Extract the (x, y) coordinate from the center of the cell holding the provided text.  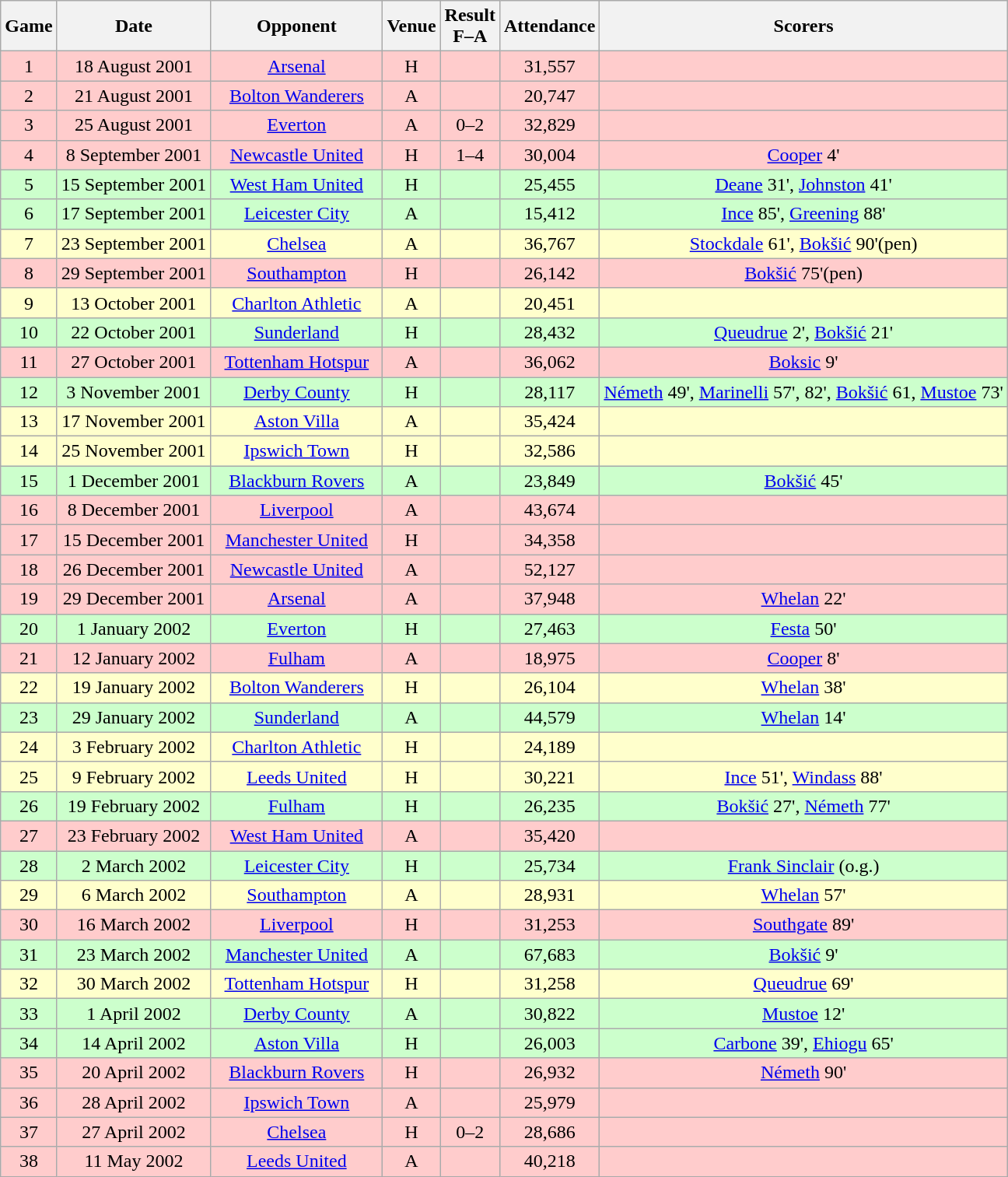
28 April 2002 (134, 1102)
13 October 2001 (134, 303)
25,455 (549, 184)
52,127 (549, 569)
17 November 2001 (134, 422)
17 (29, 540)
22 October 2001 (134, 332)
Bokšić 45' (803, 481)
37 (29, 1132)
30 March 2002 (134, 984)
22 (29, 688)
30,822 (549, 1014)
3 February 2002 (134, 747)
17 September 2001 (134, 214)
8 (29, 273)
25,734 (549, 866)
10 (29, 332)
28,432 (549, 332)
29 January 2002 (134, 717)
24 (29, 747)
Boksic 9' (803, 362)
33 (29, 1014)
29 December 2001 (134, 599)
27 October 2001 (134, 362)
8 September 2001 (134, 155)
1 April 2002 (134, 1014)
19 February 2002 (134, 806)
35,424 (549, 422)
Whelan 38' (803, 688)
3 November 2001 (134, 391)
Whelan 57' (803, 895)
26,104 (549, 688)
Bokšić 27', Németh 77' (803, 806)
1 January 2002 (134, 629)
Opponent (297, 26)
23 February 2002 (134, 835)
30,004 (549, 155)
37,948 (549, 599)
44,579 (549, 717)
28,686 (549, 1132)
30 (29, 925)
34,358 (549, 540)
Deane 31', Johnston 41' (803, 184)
31 (29, 955)
Stockdale 61', Bokšić 90'(pen) (803, 243)
11 May 2002 (134, 1161)
Festa 50' (803, 629)
25 (29, 776)
13 (29, 422)
28 (29, 866)
20,451 (549, 303)
6 March 2002 (134, 895)
20 (29, 629)
25 November 2001 (134, 451)
4 (29, 155)
Németh 90' (803, 1073)
20 April 2002 (134, 1073)
Cooper 8' (803, 658)
2 March 2002 (134, 866)
27,463 (549, 629)
43,674 (549, 510)
26 (29, 806)
18,975 (549, 658)
7 (29, 243)
9 (29, 303)
26,142 (549, 273)
3 (29, 125)
15 (29, 481)
1 December 2001 (134, 481)
Scorers (803, 26)
Ince 85', Greening 88' (803, 214)
28,931 (549, 895)
32 (29, 984)
23,849 (549, 481)
Whelan 14' (803, 717)
Carbone 39', Ehiogu 65' (803, 1043)
25 August 2001 (134, 125)
14 April 2002 (134, 1043)
29 September 2001 (134, 273)
14 (29, 451)
8 December 2001 (134, 510)
18 (29, 569)
67,683 (549, 955)
Queudrue 69' (803, 984)
16 (29, 510)
31,557 (549, 66)
36,767 (549, 243)
1–4 (470, 155)
Bokšić 9' (803, 955)
Cooper 4' (803, 155)
24,189 (549, 747)
Attendance (549, 26)
32,586 (549, 451)
Queudrue 2', Bokšić 21' (803, 332)
29 (29, 895)
Németh 49', Marinelli 57', 82', Bokšić 61, Mustoe 73' (803, 391)
26 December 2001 (134, 569)
Southgate 89' (803, 925)
31,253 (549, 925)
11 (29, 362)
32,829 (549, 125)
38 (29, 1161)
31,258 (549, 984)
27 April 2002 (134, 1132)
12 January 2002 (134, 658)
27 (29, 835)
23 (29, 717)
23 March 2002 (134, 955)
16 March 2002 (134, 925)
5 (29, 184)
Bokšić 75'(pen) (803, 273)
21 August 2001 (134, 96)
26,003 (549, 1043)
15 September 2001 (134, 184)
Mustoe 12' (803, 1014)
35 (29, 1073)
19 January 2002 (134, 688)
ResultF–A (470, 26)
1 (29, 66)
40,218 (549, 1161)
21 (29, 658)
Frank Sinclair (o.g.) (803, 866)
25,979 (549, 1102)
26,932 (549, 1073)
36,062 (549, 362)
2 (29, 96)
36 (29, 1102)
19 (29, 599)
34 (29, 1043)
Venue (411, 26)
Game (29, 26)
15 December 2001 (134, 540)
6 (29, 214)
35,420 (549, 835)
15,412 (549, 214)
23 September 2001 (134, 243)
18 August 2001 (134, 66)
9 February 2002 (134, 776)
Date (134, 26)
Ince 51', Windass 88' (803, 776)
26,235 (549, 806)
20,747 (549, 96)
30,221 (549, 776)
12 (29, 391)
Whelan 22' (803, 599)
28,117 (549, 391)
